Return the (X, Y) coordinate for the center point of the cell that contains the specified text.  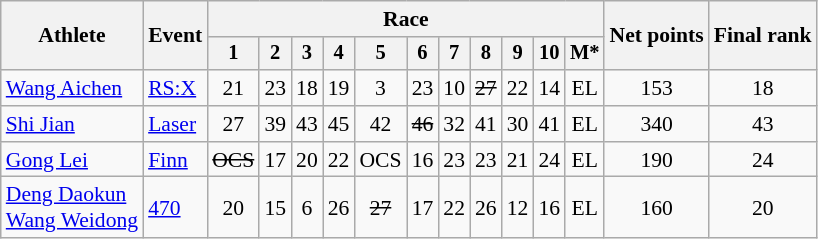
160 (656, 208)
Deng DaokunWang Weidong (72, 208)
45 (339, 124)
14 (549, 88)
RS:X (175, 88)
30 (518, 124)
12 (518, 208)
42 (380, 124)
4 (339, 54)
Net points (656, 36)
19 (339, 88)
190 (656, 160)
8 (486, 54)
7 (454, 54)
Gong Lei (72, 160)
340 (656, 124)
Race (406, 19)
M* (584, 54)
15 (275, 208)
1 (233, 54)
5 (380, 54)
39 (275, 124)
Laser (175, 124)
Athlete (72, 36)
Finn (175, 160)
Wang Aichen (72, 88)
2 (275, 54)
Shi Jian (72, 124)
46 (423, 124)
Event (175, 36)
470 (175, 208)
32 (454, 124)
153 (656, 88)
9 (518, 54)
Final rank (763, 36)
